From the cell containing the given text, extract its center point as [x, y] coordinate. 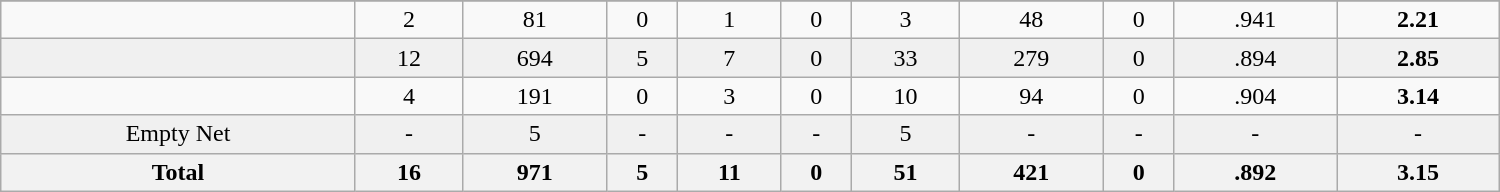
11 [730, 172]
.941 [1256, 20]
.894 [1256, 58]
.904 [1256, 96]
2.85 [1418, 58]
16 [408, 172]
694 [535, 58]
94 [1031, 96]
2.21 [1418, 20]
2 [408, 20]
7 [730, 58]
1 [730, 20]
971 [535, 172]
279 [1031, 58]
3.15 [1418, 172]
Total [178, 172]
191 [535, 96]
81 [535, 20]
421 [1031, 172]
33 [906, 58]
3.14 [1418, 96]
51 [906, 172]
.892 [1256, 172]
10 [906, 96]
Empty Net [178, 134]
48 [1031, 20]
12 [408, 58]
4 [408, 96]
